Pinpoint the cell where the given text exists, returning its (X, Y) midpoint coordinate. 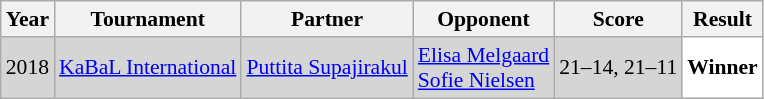
2018 (28, 68)
Result (722, 19)
Tournament (148, 19)
Puttita Supajirakul (326, 68)
Opponent (484, 19)
Elisa Melgaard Sofie Nielsen (484, 68)
KaBaL International (148, 68)
Year (28, 19)
Partner (326, 19)
21–14, 21–11 (618, 68)
Score (618, 19)
Winner (722, 68)
